Return the [x, y] coordinate for the center point of the cell that contains the specified text.  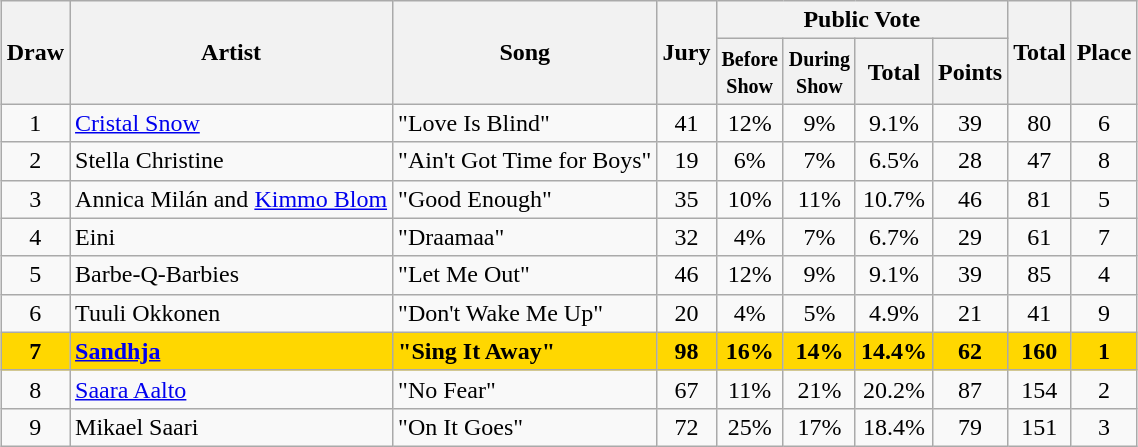
16% [750, 351]
160 [1040, 351]
87 [970, 389]
Annica Milán and Kimmo Blom [232, 199]
81 [1040, 199]
6% [750, 161]
Place [1104, 52]
61 [1040, 237]
Eini [232, 237]
"Ain't Got Time for Boys" [525, 161]
10.7% [894, 199]
"Good Enough" [525, 199]
67 [686, 389]
17% [819, 427]
DuringShow [819, 72]
Jury [686, 52]
47 [1040, 161]
62 [970, 351]
28 [970, 161]
"No Fear" [525, 389]
20 [686, 313]
"Sing It Away" [525, 351]
Points [970, 72]
6.7% [894, 237]
35 [686, 199]
151 [1040, 427]
29 [970, 237]
"On It Goes" [525, 427]
14% [819, 351]
4.9% [894, 313]
Sandhja [232, 351]
Saara Aalto [232, 389]
"Let Me Out" [525, 275]
"Draamaa" [525, 237]
5% [819, 313]
98 [686, 351]
21% [819, 389]
18.4% [894, 427]
85 [1040, 275]
21 [970, 313]
"Don't Wake Me Up" [525, 313]
Tuuli Okkonen [232, 313]
Draw [35, 52]
10% [750, 199]
Public Vote [862, 20]
14.4% [894, 351]
25% [750, 427]
19 [686, 161]
32 [686, 237]
Stella Christine [232, 161]
Cristal Snow [232, 123]
20.2% [894, 389]
Artist [232, 52]
79 [970, 427]
72 [686, 427]
80 [1040, 123]
Barbe-Q-Barbies [232, 275]
6.5% [894, 161]
Song [525, 52]
154 [1040, 389]
Mikael Saari [232, 427]
"Love Is Blind" [525, 123]
BeforeShow [750, 72]
